Scan for the cell matching the given text and deliver its (x, y) coordinate at center. 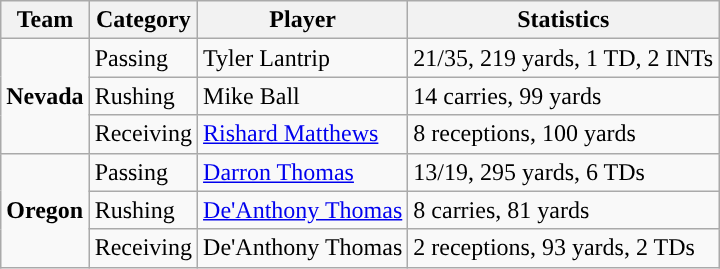
Oregon (45, 210)
Tyler Lantrip (303, 58)
8 carries, 81 yards (564, 210)
Statistics (564, 20)
8 receptions, 100 yards (564, 134)
Rishard Matthews (303, 134)
13/19, 295 yards, 6 TDs (564, 172)
14 carries, 99 yards (564, 96)
Team (45, 20)
Nevada (45, 96)
Player (303, 20)
2 receptions, 93 yards, 2 TDs (564, 248)
Darron Thomas (303, 172)
21/35, 219 yards, 1 TD, 2 INTs (564, 58)
Category (143, 20)
Mike Ball (303, 96)
